Provide the [x, y] coordinate of the cell's center where the given text is located.  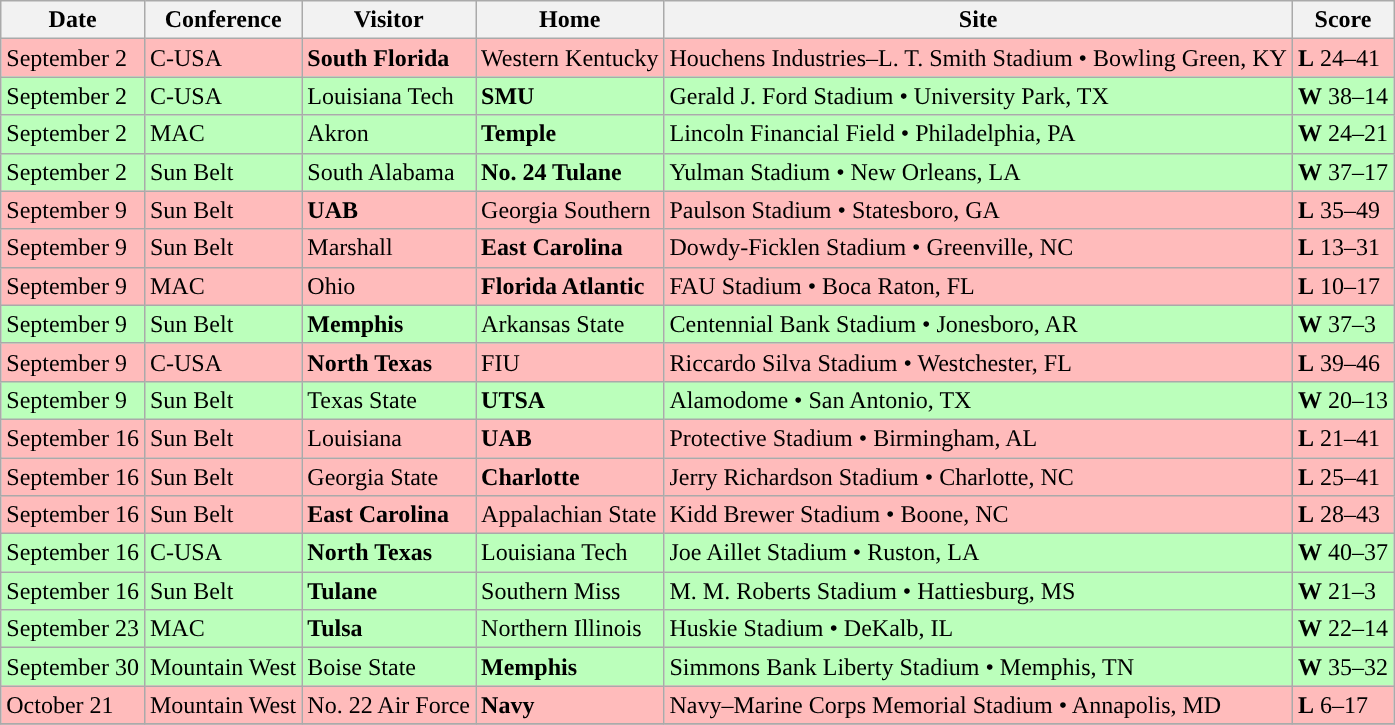
L 6–17 [1342, 705]
M. M. Roberts Stadium • Hattiesburg, MS [978, 591]
Louisiana [389, 438]
W 21–3 [1342, 591]
FAU Stadium • Boca Raton, FL [978, 286]
L 35–49 [1342, 210]
Protective Stadium • Birmingham, AL [978, 438]
Paulson Stadium • Statesboro, GA [978, 210]
Gerald J. Ford Stadium • University Park, TX [978, 96]
Lincoln Financial Field • Philadelphia, PA [978, 134]
Houchens Industries–L. T. Smith Stadium • Bowling Green, KY [978, 58]
Temple [570, 134]
W 38–14 [1342, 96]
L 39–46 [1342, 362]
Riccardo Silva Stadium • Westchester, FL [978, 362]
L 24–41 [1342, 58]
Charlotte [570, 477]
Huskie Stadium • DeKalb, IL [978, 629]
L 28–43 [1342, 515]
Home [570, 20]
Yulman Stadium • New Orleans, LA [978, 172]
Simmons Bank Liberty Stadium • Memphis, TN [978, 667]
Dowdy-Ficklen Stadium • Greenville, NC [978, 248]
W 24–21 [1342, 134]
W 35–32 [1342, 667]
Southern Miss [570, 591]
No. 22 Air Force [389, 705]
Navy–Marine Corps Memorial Stadium • Annapolis, MD [978, 705]
Score [1342, 20]
Akron [389, 134]
Alamodome • San Antonio, TX [978, 400]
Jerry Richardson Stadium • Charlotte, NC [978, 477]
Kidd Brewer Stadium • Boone, NC [978, 515]
Marshall [389, 248]
L 25–41 [1342, 477]
South Alabama [389, 172]
Tulane [389, 591]
L 13–31 [1342, 248]
September 30 [73, 667]
Georgia State [389, 477]
Arkansas State [570, 324]
Visitor [389, 20]
L 10–17 [1342, 286]
SMU [570, 96]
W 20–13 [1342, 400]
October 21 [73, 705]
Centennial Bank Stadium • Jonesboro, AR [978, 324]
Tulsa [389, 629]
Boise State [389, 667]
Appalachian State [570, 515]
Site [978, 20]
FIU [570, 362]
L 21–41 [1342, 438]
Ohio [389, 286]
Texas State [389, 400]
Conference [222, 20]
Northern Illinois [570, 629]
September 23 [73, 629]
W 37–3 [1342, 324]
Florida Atlantic [570, 286]
W 37–17 [1342, 172]
Date [73, 20]
W 40–37 [1342, 553]
South Florida [389, 58]
Navy [570, 705]
Joe Aillet Stadium • Ruston, LA [978, 553]
UTSA [570, 400]
Western Kentucky [570, 58]
Georgia Southern [570, 210]
No. 24 Tulane [570, 172]
W 22–14 [1342, 629]
